Identify which cell holds the provided text, then report its (x, y) central coordinate. 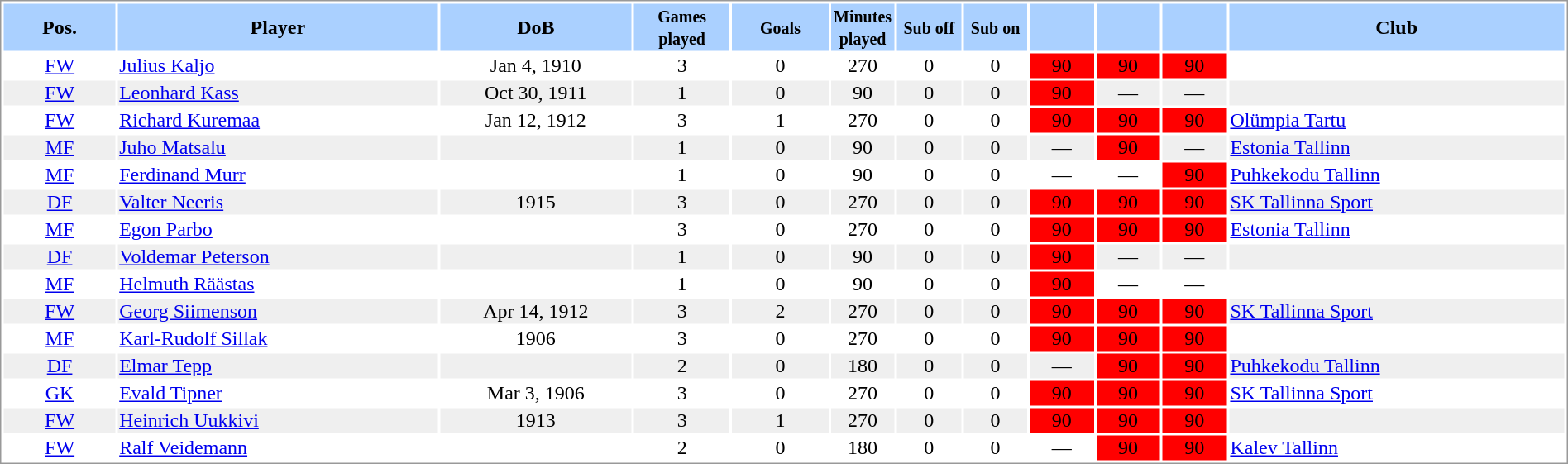
DoB (536, 26)
Gamesplayed (682, 26)
Jan 4, 1910 (536, 65)
Voldemar Peterson (278, 257)
Ralf Veidemann (278, 447)
Heinrich Uukkivi (278, 421)
Evald Tipner (278, 393)
Oct 30, 1911 (536, 93)
1913 (536, 421)
Jan 12, 1912 (536, 120)
GK (60, 393)
Apr 14, 1912 (536, 312)
Juho Matsalu (278, 148)
Valter Neeris (278, 203)
Sub on (996, 26)
Player (278, 26)
Ferdinand Murr (278, 175)
Mar 3, 1906 (536, 393)
1915 (536, 203)
Olümpia Tartu (1397, 120)
Georg Siimenson (278, 312)
Minutesplayed (862, 26)
Goals (781, 26)
Helmuth Räästas (278, 284)
Club (1397, 26)
Richard Kuremaa (278, 120)
Julius Kaljo (278, 65)
Sub off (930, 26)
Leonhard Kass (278, 93)
Elmar Tepp (278, 366)
Egon Parbo (278, 229)
Kalev Tallinn (1397, 447)
Karl-Rudolf Sillak (278, 338)
1906 (536, 338)
Pos. (60, 26)
